For the text-containing cell, return its midpoint in [x, y] coordinate format. 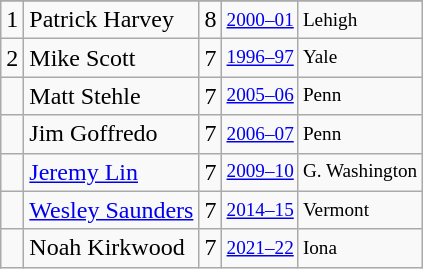
Mike Scott [112, 58]
2 [12, 58]
2014–15 [260, 210]
Yale [360, 58]
Lehigh [360, 20]
2006–07 [260, 134]
Patrick Harvey [112, 20]
Matt Stehle [112, 96]
Iona [360, 248]
8 [210, 20]
2005–06 [260, 96]
Jim Goffredo [112, 134]
Noah Kirkwood [112, 248]
2000–01 [260, 20]
Wesley Saunders [112, 210]
1996–97 [260, 58]
2021–22 [260, 248]
2009–10 [260, 172]
Vermont [360, 210]
1 [12, 20]
G. Washington [360, 172]
Jeremy Lin [112, 172]
